Extract the (x, y) coordinate from the center of the cell holding the provided text.  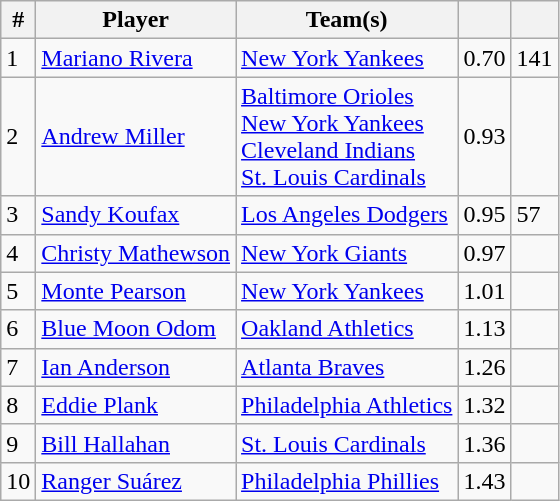
141 (534, 58)
St. Louis Cardinals (347, 443)
Blue Moon Odom (136, 329)
Player (136, 20)
Sandy Koufax (136, 215)
Oakland Athletics (347, 329)
5 (18, 291)
6 (18, 329)
Bill Hallahan (136, 443)
Andrew Miller (136, 136)
0.93 (484, 136)
9 (18, 443)
Mariano Rivera (136, 58)
Ranger Suárez (136, 481)
Philadelphia Phillies (347, 481)
57 (534, 215)
Christy Mathewson (136, 253)
0.97 (484, 253)
4 (18, 253)
1.36 (484, 443)
Team(s) (347, 20)
1.26 (484, 367)
1.13 (484, 329)
Monte Pearson (136, 291)
Atlanta Braves (347, 367)
New York Giants (347, 253)
Los Angeles Dodgers (347, 215)
2 (18, 136)
1.32 (484, 405)
Ian Anderson (136, 367)
0.70 (484, 58)
0.95 (484, 215)
3 (18, 215)
1.01 (484, 291)
Eddie Plank (136, 405)
Baltimore OriolesNew York YankeesCleveland IndiansSt. Louis Cardinals (347, 136)
7 (18, 367)
Philadelphia Athletics (347, 405)
8 (18, 405)
10 (18, 481)
1 (18, 58)
1.43 (484, 481)
# (18, 20)
